Return the (x, y) coordinate for the center point of the cell that contains the specified text.  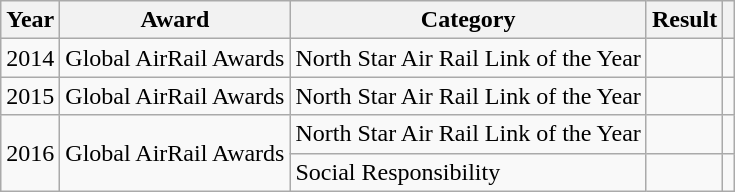
2015 (30, 96)
Award (175, 20)
2016 (30, 153)
2014 (30, 58)
Category (468, 20)
Social Responsibility (468, 172)
Year (30, 20)
Result (684, 20)
